Search for the cell housing the specified text and yield its [X, Y] center coordinate. 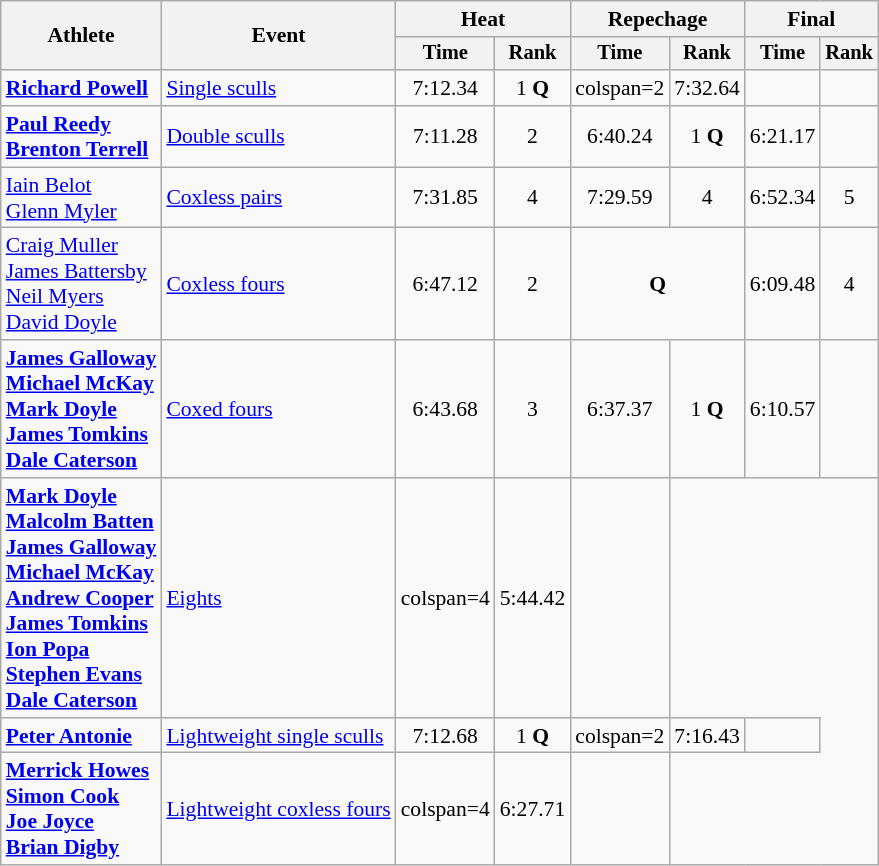
Single sculls [278, 88]
Coxed fours [278, 409]
Lightweight single sculls [278, 736]
Richard Powell [82, 88]
Paul ReedyBrenton Terrell [82, 136]
Peter Antonie [82, 736]
6:09.48 [782, 284]
Iain BelotGlenn Myler [82, 198]
7:29.59 [620, 198]
6:10.57 [782, 409]
Final [812, 19]
Lightweight coxless fours [278, 809]
Craig MullerJames BattersbyNeil MyersDavid Doyle [82, 284]
Coxless fours [278, 284]
Merrick HowesSimon CookJoe JoyceBrian Digby [82, 809]
5 [849, 198]
6:43.68 [446, 409]
Coxless pairs [278, 198]
6:21.17 [782, 136]
Double sculls [278, 136]
Repechage [658, 19]
Event [278, 36]
6:52.34 [782, 198]
Eights [278, 598]
Athlete [82, 36]
7:31.85 [446, 198]
7:12.34 [446, 88]
6:27.71 [532, 809]
6:37.37 [620, 409]
6:47.12 [446, 284]
5:44.42 [532, 598]
7:16.43 [706, 736]
Heat [484, 19]
Q [658, 284]
7:12.68 [446, 736]
6:40.24 [620, 136]
Mark DoyleMalcolm BattenJames GallowayMichael McKayAndrew CooperJames TomkinsIon PopaStephen EvansDale Caterson [82, 598]
James GallowayMichael McKayMark DoyleJames TomkinsDale Caterson [82, 409]
7:32.64 [706, 88]
7:11.28 [446, 136]
3 [532, 409]
